Find where the given text appears and provide that cell's center as (X, Y) coordinate. 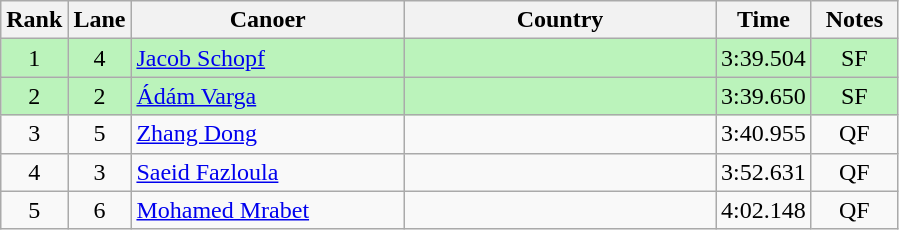
Notes (854, 20)
3:39.650 (764, 96)
Jacob Schopf (268, 58)
Rank (34, 20)
1 (34, 58)
Country (560, 20)
6 (100, 210)
Ádám Varga (268, 96)
3:40.955 (764, 134)
Mohamed Mrabet (268, 210)
3:52.631 (764, 172)
Time (764, 20)
Zhang Dong (268, 134)
Canoer (268, 20)
Lane (100, 20)
4:02.148 (764, 210)
Saeid Fazloula (268, 172)
3:39.504 (764, 58)
